Determine the (x, y) coordinate at the center of the cell enclosing the given text.  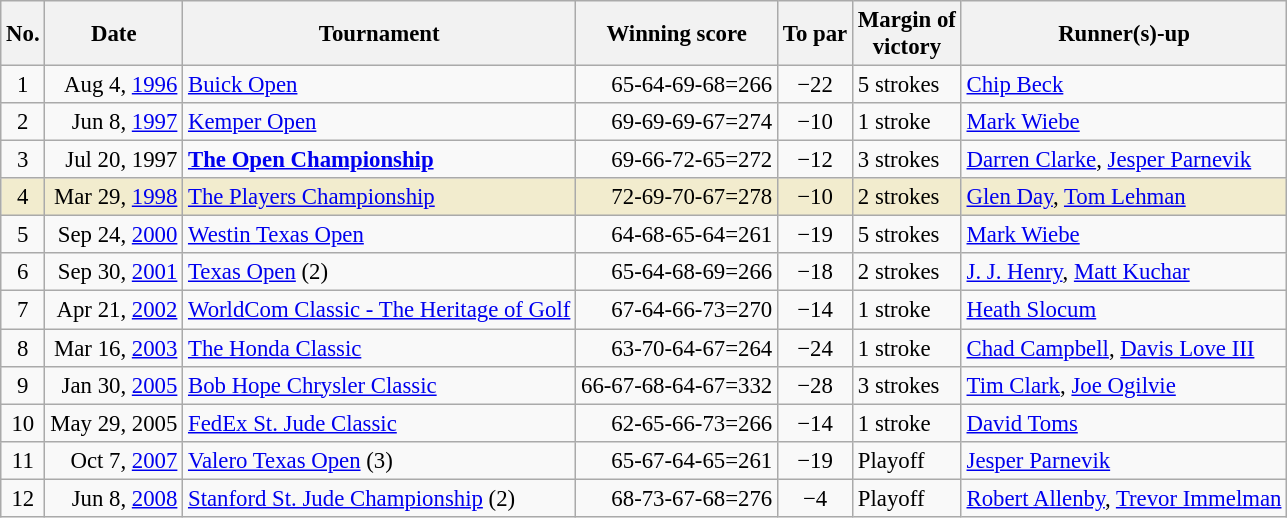
Tim Clark, Joe Ogilvie (1124, 385)
−12 (816, 160)
−24 (816, 348)
WorldCom Classic - The Heritage of Golf (380, 310)
Heath Slocum (1124, 310)
Bob Hope Chrysler Classic (380, 385)
−28 (816, 385)
65-67-64-65=261 (677, 460)
Darren Clarke, Jesper Parnevik (1124, 160)
The Open Championship (380, 160)
Westin Texas Open (380, 235)
Jun 8, 1997 (114, 122)
Apr 21, 2002 (114, 310)
Sep 30, 2001 (114, 273)
Mar 29, 1998 (114, 197)
Robert Allenby, Trevor Immelman (1124, 498)
67-64-66-73=270 (677, 310)
9 (23, 385)
Texas Open (2) (380, 273)
−4 (816, 498)
6 (23, 273)
63-70-64-67=264 (677, 348)
10 (23, 423)
65-64-68-69=266 (677, 273)
Chad Campbell, Davis Love III (1124, 348)
Date (114, 34)
Buick Open (380, 85)
Oct 7, 2007 (114, 460)
Valero Texas Open (3) (380, 460)
3 (23, 160)
1 (23, 85)
The Honda Classic (380, 348)
69-69-69-67=274 (677, 122)
Kemper Open (380, 122)
Jun 8, 2008 (114, 498)
7 (23, 310)
Jan 30, 2005 (114, 385)
Sep 24, 2000 (114, 235)
To par (816, 34)
62-65-66-73=266 (677, 423)
May 29, 2005 (114, 423)
72-69-70-67=278 (677, 197)
Chip Beck (1124, 85)
12 (23, 498)
Jesper Parnevik (1124, 460)
Stanford St. Jude Championship (2) (380, 498)
64-68-65-64=261 (677, 235)
68-73-67-68=276 (677, 498)
4 (23, 197)
65-64-69-68=266 (677, 85)
8 (23, 348)
FedEx St. Jude Classic (380, 423)
Mar 16, 2003 (114, 348)
11 (23, 460)
Margin ofvictory (908, 34)
The Players Championship (380, 197)
Winning score (677, 34)
Tournament (380, 34)
2 (23, 122)
69-66-72-65=272 (677, 160)
Jul 20, 1997 (114, 160)
Glen Day, Tom Lehman (1124, 197)
J. J. Henry, Matt Kuchar (1124, 273)
−22 (816, 85)
66-67-68-64-67=332 (677, 385)
−18 (816, 273)
David Toms (1124, 423)
Runner(s)-up (1124, 34)
Aug 4, 1996 (114, 85)
No. (23, 34)
5 (23, 235)
